Search for the cell housing the specified text and yield its [X, Y] center coordinate. 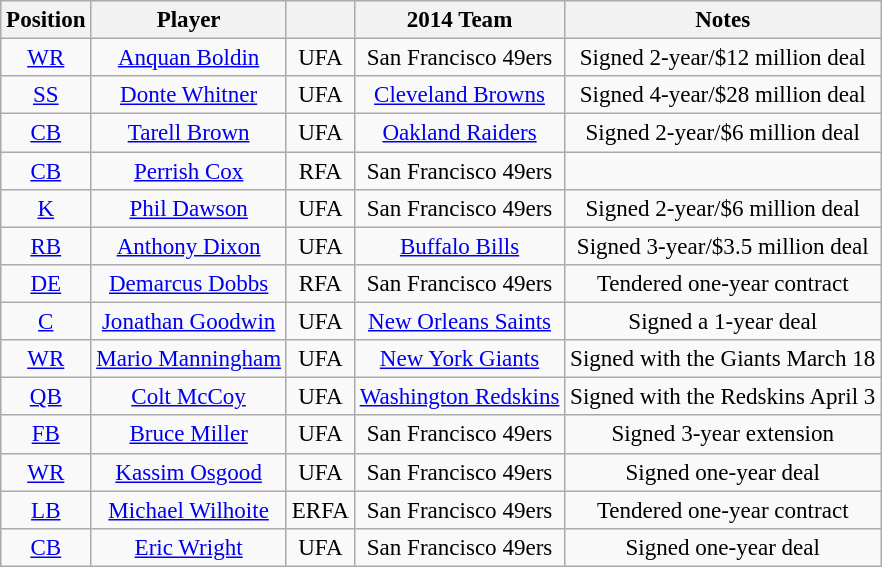
Phil Dawson [189, 209]
Mario Manningham [189, 359]
Anthony Dixon [189, 246]
New York Giants [459, 359]
Perrish Cox [189, 171]
K [46, 209]
ERFA [320, 510]
Oakland Raiders [459, 133]
Donte Whitner [189, 95]
QB [46, 397]
Signed a 1-year deal [723, 322]
Washington Redskins [459, 397]
Anquan Boldin [189, 58]
Cleveland Browns [459, 95]
Signed 3-year extension [723, 435]
C [46, 322]
Colt McCoy [189, 397]
RB [46, 246]
Tarell Brown [189, 133]
Signed 4-year/$28 million deal [723, 95]
Signed 2-year/$12 million deal [723, 58]
Signed 3-year/$3.5 million deal [723, 246]
Signed with the Giants March 18 [723, 359]
DE [46, 284]
Demarcus Dobbs [189, 284]
Jonathan Goodwin [189, 322]
LB [46, 510]
Buffalo Bills [459, 246]
Kassim Osgood [189, 472]
Notes [723, 20]
SS [46, 95]
2014 Team [459, 20]
Position [46, 20]
Bruce Miller [189, 435]
Eric Wright [189, 548]
Player [189, 20]
Signed with the Redskins April 3 [723, 397]
Michael Wilhoite [189, 510]
New Orleans Saints [459, 322]
FB [46, 435]
